Find where the given text appears and provide that cell's center as (X, Y) coordinate. 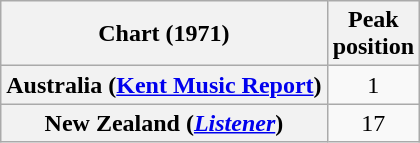
Australia (Kent Music Report) (164, 85)
Peakposition (373, 34)
17 (373, 123)
1 (373, 85)
Chart (1971) (164, 34)
New Zealand (Listener) (164, 123)
